From the cell containing the given text, extract its center point as (x, y) coordinate. 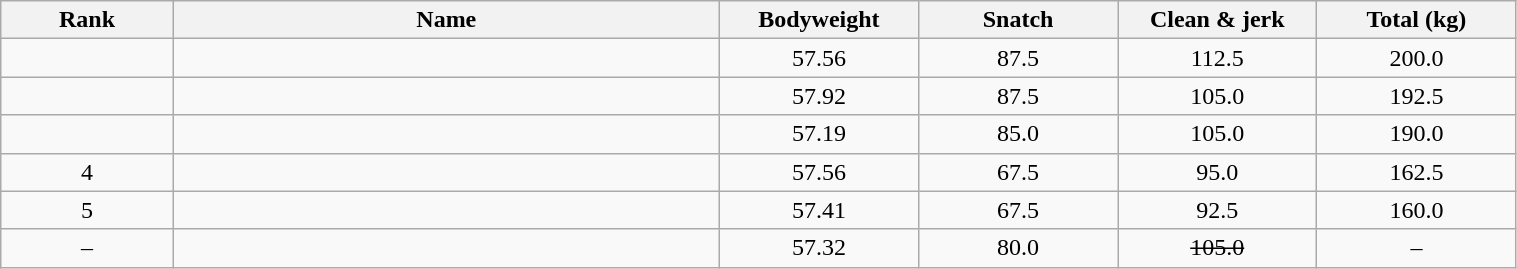
190.0 (1416, 134)
Rank (87, 20)
5 (87, 210)
Total (kg) (1416, 20)
Snatch (1018, 20)
192.5 (1416, 96)
57.92 (818, 96)
57.41 (818, 210)
4 (87, 172)
162.5 (1416, 172)
85.0 (1018, 134)
57.19 (818, 134)
200.0 (1416, 58)
92.5 (1218, 210)
57.32 (818, 248)
Bodyweight (818, 20)
112.5 (1218, 58)
Clean & jerk (1218, 20)
Name (446, 20)
160.0 (1416, 210)
80.0 (1018, 248)
95.0 (1218, 172)
